Extract the [x, y] coordinate from the center of the cell holding the provided text.  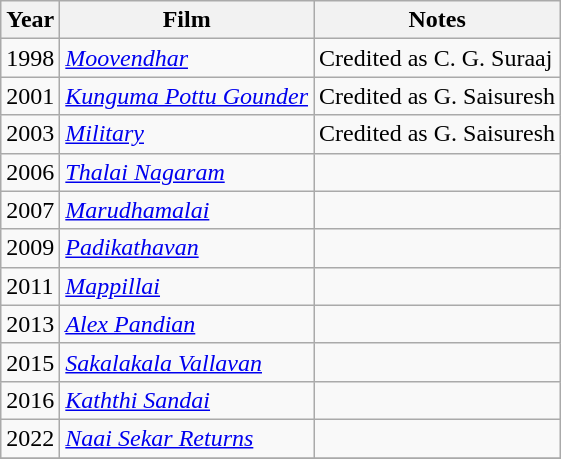
Film [187, 20]
2001 [30, 96]
Naai Sekar Returns [187, 438]
Thalai Nagaram [187, 172]
Credited as C. G. Suraaj [438, 58]
1998 [30, 58]
Moovendhar [187, 58]
Military [187, 134]
Marudhamalai [187, 210]
Sakalakala Vallavan [187, 362]
2016 [30, 400]
2015 [30, 362]
2013 [30, 324]
Mappillai [187, 286]
Alex Pandian [187, 324]
2006 [30, 172]
2022 [30, 438]
2011 [30, 286]
Year [30, 20]
Kunguma Pottu Gounder [187, 96]
Notes [438, 20]
2003 [30, 134]
Kaththi Sandai [187, 400]
2007 [30, 210]
Padikathavan [187, 248]
2009 [30, 248]
